Determine the (X, Y) coordinate at the center of the cell enclosing the given text.  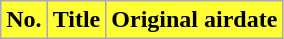
Title (76, 20)
No. (24, 20)
Original airdate (194, 20)
